Extract the [x, y] coordinate from the center of the cell holding the provided text.  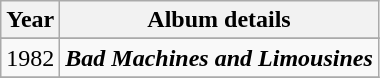
Bad Machines and Limousines [219, 58]
Year [30, 20]
Album details [219, 20]
1982 [30, 58]
